Provide the [x, y] coordinate of the cell's center where the given text is located.  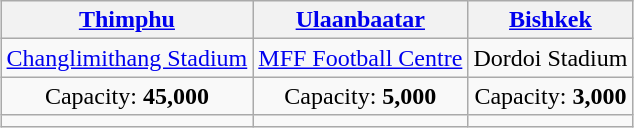
Capacity: 45,000 [127, 96]
Capacity: 5,000 [360, 96]
Capacity: 3,000 [550, 96]
Bishkek [550, 20]
Dordoi Stadium [550, 58]
Changlimithang Stadium [127, 58]
Ulaanbaatar [360, 20]
MFF Football Centre [360, 58]
Thimphu [127, 20]
